From the cell containing the given text, extract its center point as (x, y) coordinate. 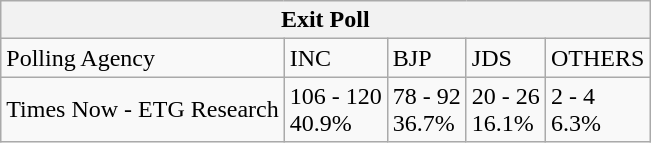
Polling Agency (142, 58)
Exit Poll (326, 20)
BJP (426, 58)
20 - 2616.1% (506, 110)
Times Now - ETG Research (142, 110)
OTHERS (597, 58)
JDS (506, 58)
78 - 9236.7% (426, 110)
106 - 12040.9% (336, 110)
2 - 46.3% (597, 110)
INC (336, 58)
